Determine the (X, Y) coordinate at the center of the cell enclosing the given text.  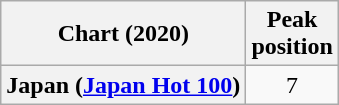
7 (292, 85)
Japan (Japan Hot 100) (124, 85)
Peakposition (292, 34)
Chart (2020) (124, 34)
